For the text-containing cell, return its midpoint in (X, Y) coordinate format. 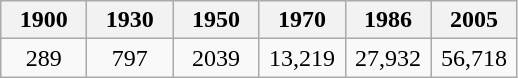
2005 (474, 20)
27,932 (388, 58)
13,219 (302, 58)
2039 (216, 58)
289 (44, 58)
1900 (44, 20)
797 (130, 58)
1930 (130, 20)
56,718 (474, 58)
1986 (388, 20)
1950 (216, 20)
1970 (302, 20)
